Capture the cell that displays the provided text and extract its [X, Y] central coordinate. 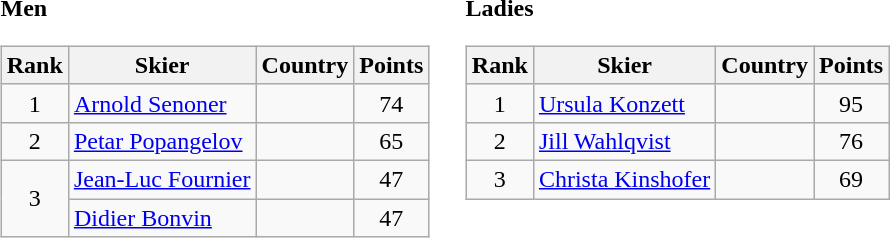
Arnold Senoner [162, 103]
Ursula Konzett [624, 103]
74 [392, 103]
69 [852, 179]
95 [852, 103]
76 [852, 141]
Jean-Luc Fournier [162, 179]
Petar Popangelov [162, 141]
65 [392, 141]
Jill Wahlqvist [624, 141]
Christa Kinshofer [624, 179]
Didier Bonvin [162, 217]
